Determine the (x, y) coordinate at the center of the cell enclosing the given text.  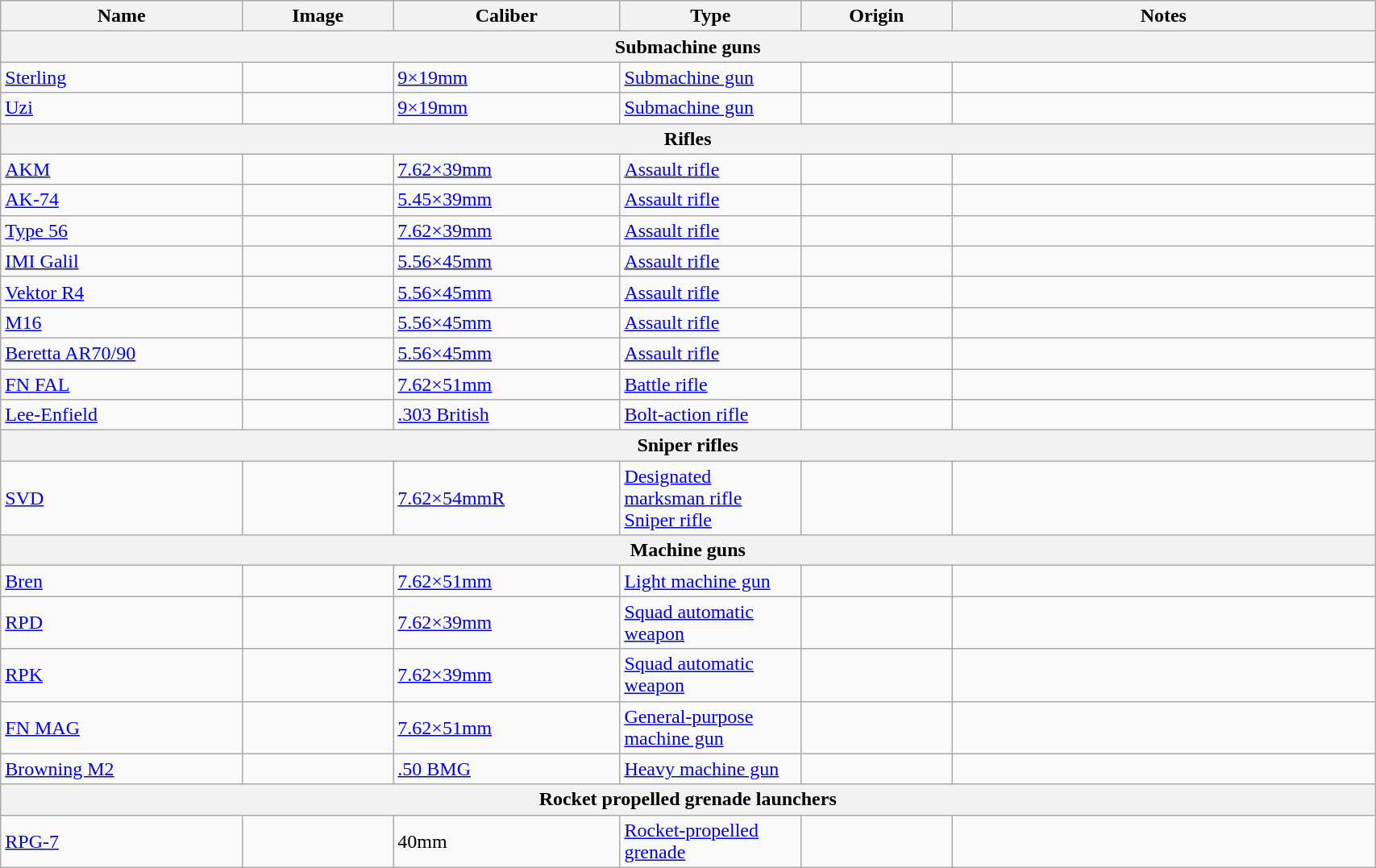
Caliber (506, 16)
RPG-7 (122, 841)
7.62×54mmR (506, 498)
IMI Galil (122, 261)
Uzi (122, 108)
Rocket propelled grenade launchers (688, 799)
Sniper rifles (688, 446)
Rifles (688, 139)
FN FAL (122, 384)
AK-74 (122, 200)
General-purpose machine gun (711, 727)
Vektor R4 (122, 292)
Bren (122, 581)
FN MAG (122, 727)
RPD (122, 622)
Light machine gun (711, 581)
Submachine guns (688, 47)
40mm (506, 841)
M16 (122, 322)
Name (122, 16)
Bolt-action rifle (711, 415)
Heavy machine gun (711, 769)
Browning M2 (122, 769)
Designated marksman rifleSniper rifle (711, 498)
Notes (1164, 16)
Type 56 (122, 230)
Lee-Enfield (122, 415)
Image (318, 16)
Sterling (122, 77)
Beretta AR70/90 (122, 353)
.50 BMG (506, 769)
Battle rifle (711, 384)
Type (711, 16)
AKM (122, 169)
Origin (877, 16)
Machine guns (688, 550)
RPK (122, 675)
.303 British (506, 415)
5.45×39mm (506, 200)
Rocket-propelled grenade (711, 841)
SVD (122, 498)
